Output the [X, Y] coordinate of the center of the cell containing the given text.  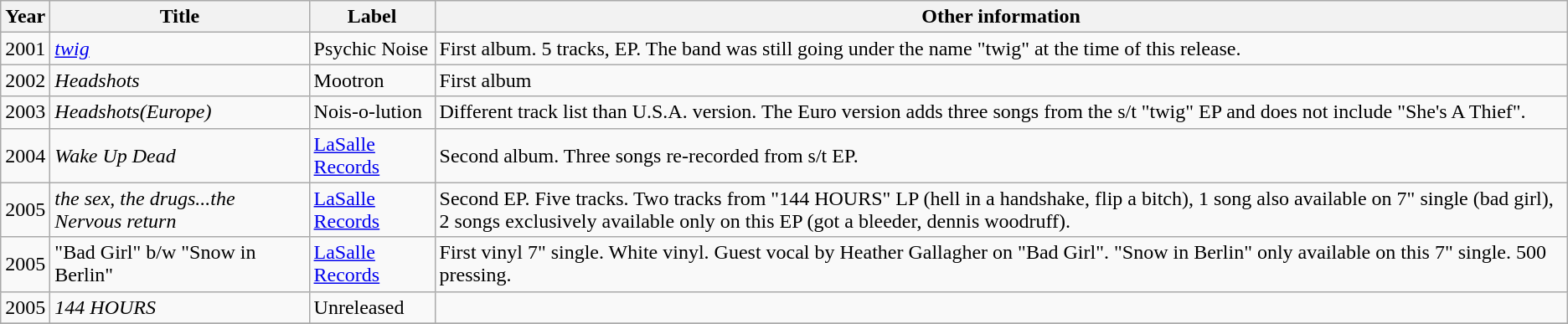
Title [179, 17]
2003 [25, 112]
twig [179, 49]
Nois-o-lution [372, 112]
Psychic Noise [372, 49]
Year [25, 17]
Mootron [372, 80]
Headshots(Europe) [179, 112]
2004 [25, 156]
144 HOURS [179, 307]
the sex, the drugs...the Nervous return [179, 209]
First album. 5 tracks, EP. The band was still going under the name "twig" at the time of this release. [1001, 49]
Other information [1001, 17]
Label [372, 17]
Second album. Three songs re-recorded from s/t EP. [1001, 156]
First vinyl 7" single. White vinyl. Guest vocal by Heather Gallagher on "Bad Girl". "Snow in Berlin" only available on this 7" single. 500 pressing. [1001, 265]
First album [1001, 80]
Unreleased [372, 307]
Wake Up Dead [179, 156]
"Bad Girl" b/w "Snow in Berlin" [179, 265]
2002 [25, 80]
2001 [25, 49]
Headshots [179, 80]
Different track list than U.S.A. version. The Euro version adds three songs from the s/t "twig" EP and does not include "She's A Thief". [1001, 112]
